Extract the [x, y] coordinate from the center of the cell holding the provided text.  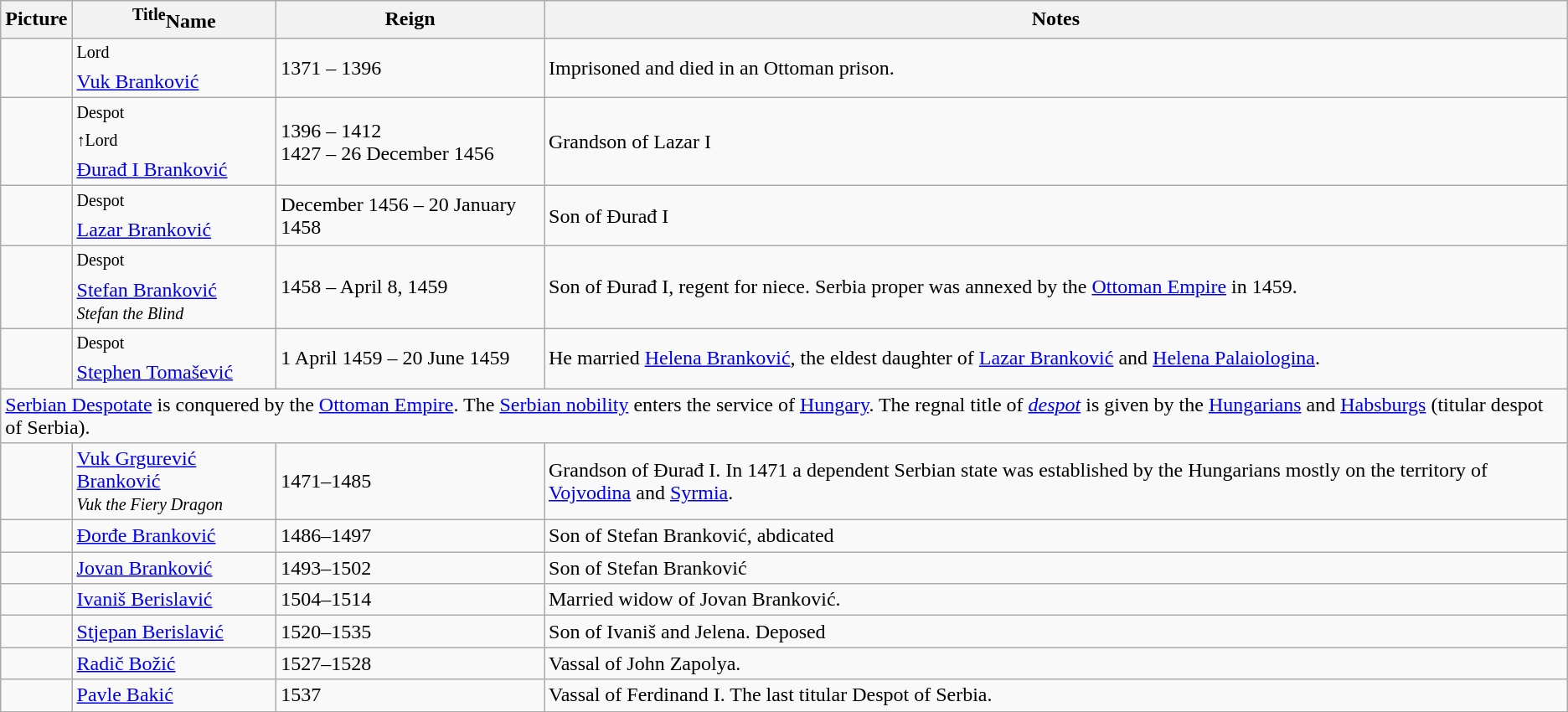
DespotLazar Branković [174, 216]
Son of Stefan Branković, abdicated [1056, 536]
Son of Đurađ I [1056, 216]
DespotStefan BrankovićStefan the Blind [174, 286]
1520–1535 [410, 632]
Vassal of John Zapolya. [1056, 663]
DespotStephen Tomašević [174, 359]
Grandson of Đurađ I. In 1471 a dependent Serbian state was established by the Hungarians mostly on the territory of Vojvodina and Syrmia. [1056, 482]
Grandson of Lazar I [1056, 142]
TitleName [174, 20]
Son of Ivaniš and Jelena. Deposed [1056, 632]
1458 – April 8, 1459 [410, 286]
Son of Stefan Branković [1056, 568]
1486–1497 [410, 536]
Ivaniš Berislavić [174, 600]
1471–1485 [410, 482]
1493–1502 [410, 568]
1537 [410, 695]
1371 – 1396 [410, 68]
Vuk Grgurević BrankovićVuk the Fiery Dragon [174, 482]
1 April 1459 – 20 June 1459 [410, 359]
Despot↑LordĐurađ I Branković [174, 142]
Jovan Branković [174, 568]
Stjepan Berislavić [174, 632]
1527–1528 [410, 663]
Đorđe Branković [174, 536]
1504–1514 [410, 600]
Married widow of Jovan Branković. [1056, 600]
Picture [37, 20]
LordVuk Branković [174, 68]
Pavle Bakić [174, 695]
1396 – 14121427 – 26 December 1456 [410, 142]
Vassal of Ferdinand I. The last titular Despot of Serbia. [1056, 695]
Son of Đurađ I, regent for niece. Serbia proper was annexed by the Ottoman Empire in 1459. [1056, 286]
He married Helena Branković, the eldest daughter of Lazar Branković and Helena Palaiologina. [1056, 359]
Reign [410, 20]
Radič Božić [174, 663]
Notes [1056, 20]
Imprisoned and died in an Ottoman prison. [1056, 68]
December 1456 – 20 January 1458 [410, 216]
